Detect which cell encompasses the target text, then output its [x, y] center coordinate. 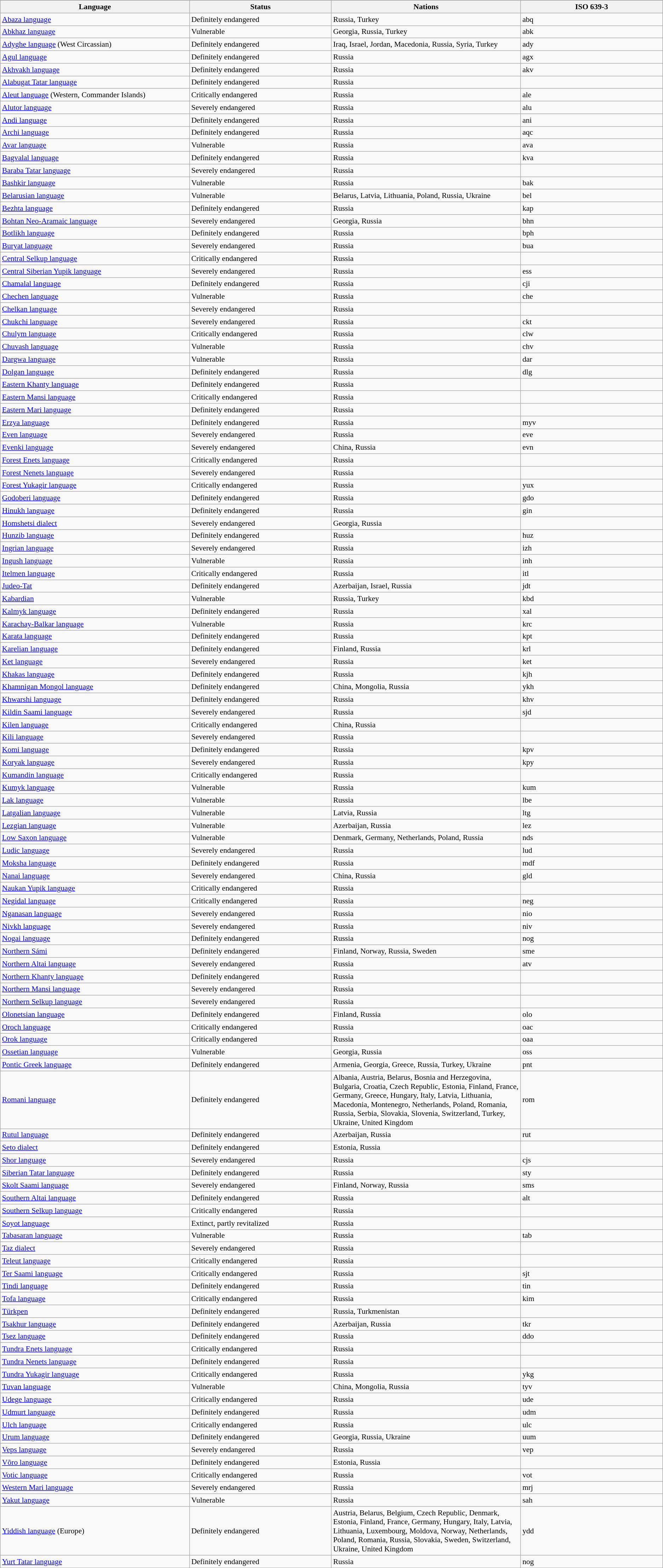
sme [591, 951]
rut [591, 1135]
Ossetian language [95, 1052]
kpv [591, 750]
bhn [591, 221]
eve [591, 435]
atv [591, 964]
xal [591, 611]
ckt [591, 322]
nio [591, 914]
gld [591, 876]
Extinct, partly revitalized [260, 1223]
kva [591, 158]
Dolgan language [95, 372]
Eastern Mari language [95, 410]
nds [591, 838]
Moksha language [95, 863]
udm [591, 1412]
abk [591, 32]
oss [591, 1052]
Yakut language [95, 1500]
Siberian Tatar language [95, 1173]
Nganasan language [95, 914]
Tsez language [95, 1336]
Status [260, 7]
Võro language [95, 1463]
Homshetsi dialect [95, 523]
Ingrian language [95, 548]
Low Saxon language [95, 838]
Naukan Yupik language [95, 888]
Adyghe language (West Circassian) [95, 45]
Finland, Norway, Russia [426, 1185]
ulc [591, 1425]
Belarus, Latvia, Lithuania, Poland, Russia, Ukraine [426, 196]
Lak language [95, 800]
vot [591, 1475]
Central Selkup language [95, 259]
khv [591, 700]
lbe [591, 800]
Tundra Enets language [95, 1349]
ady [591, 45]
Veps language [95, 1450]
Archi language [95, 133]
Kumyk language [95, 788]
Even language [95, 435]
Belarusian language [95, 196]
Tindi language [95, 1286]
Azerbaijan, Israel, Russia [426, 586]
Seto dialect [95, 1148]
Nogai language [95, 939]
Udmurt language [95, 1412]
ude [591, 1400]
Shor language [95, 1160]
che [591, 297]
pnt [591, 1065]
oaa [591, 1039]
Forest Yukagir language [95, 485]
Teleut language [95, 1261]
mdf [591, 863]
Northern Altai language [95, 964]
Denmark, Germany, Netherlands, Poland, Russia [426, 838]
Kalmyk language [95, 611]
Andi language [95, 120]
Northern Khanty language [95, 977]
ykh [591, 687]
Koryak language [95, 763]
Romani language [95, 1100]
ale [591, 95]
Latvia, Russia [426, 813]
Yiddish language (Europe) [95, 1531]
bua [591, 246]
Chulym language [95, 334]
Finland, Norway, Russia, Sweden [426, 951]
agx [591, 57]
Bohtan Neo-Aramaic language [95, 221]
tyv [591, 1387]
sjt [591, 1273]
Georgia, Russia, Ukraine [426, 1437]
alt [591, 1198]
Chamalal language [95, 284]
Kildin Saami language [95, 712]
Kabardian [95, 599]
Baraba Tatar language [95, 170]
Aleut language (Western, Commander Islands) [95, 95]
Buryat language [95, 246]
vep [591, 1450]
sty [591, 1173]
Botlikh language [95, 233]
Dargwa language [95, 360]
Skolt Saami language [95, 1185]
sms [591, 1185]
Evenki language [95, 448]
bak [591, 183]
Kili language [95, 737]
lez [591, 826]
Ingush language [95, 561]
Khamnigan Mongol language [95, 687]
Karachay-Balkar language [95, 624]
Udege language [95, 1400]
Rutul language [95, 1135]
Khakas language [95, 674]
Avar language [95, 145]
Olonetsian language [95, 1014]
bel [591, 196]
Hunzib language [95, 536]
Northern Sámi [95, 951]
niv [591, 926]
Alabugat Tatar language [95, 82]
ISO 639-3 [591, 7]
tab [591, 1236]
Southern Altai language [95, 1198]
Pontic Greek language [95, 1065]
cji [591, 284]
Türkpen [95, 1311]
uum [591, 1437]
sah [591, 1500]
Eastern Khanty language [95, 385]
kpt [591, 636]
Iraq, Israel, Jordan, Macedonia, Russia, Syria, Turkey [426, 45]
cjs [591, 1160]
Tundra Nenets language [95, 1362]
itl [591, 573]
Nations [426, 7]
bph [591, 233]
Language [95, 7]
aqc [591, 133]
rom [591, 1100]
Karelian language [95, 649]
Nanai language [95, 876]
Northern Mansi language [95, 989]
ydd [591, 1531]
Ludic language [95, 851]
Georgia, Russia, Turkey [426, 32]
Bezhta language [95, 208]
mrj [591, 1488]
Kilen language [95, 725]
Chukchi language [95, 322]
Ket language [95, 662]
Alutor language [95, 107]
Votic language [95, 1475]
Tundra Yukagir language [95, 1374]
gin [591, 511]
Bagvalal language [95, 158]
Central Siberian Yupik language [95, 271]
Hinukh language [95, 511]
evn [591, 448]
Akhvakh language [95, 70]
Oroch language [95, 1027]
Abkhaz language [95, 32]
Urum language [95, 1437]
chv [591, 347]
Karata language [95, 636]
Western Mari language [95, 1488]
Southern Selkup language [95, 1211]
sjd [591, 712]
alu [591, 107]
Negidal language [95, 901]
Kumandin language [95, 775]
Forest Enets language [95, 460]
olo [591, 1014]
ava [591, 145]
akv [591, 70]
Tabasaran language [95, 1236]
tkr [591, 1324]
Godoberi language [95, 498]
ket [591, 662]
Northern Selkup language [95, 1002]
gdo [591, 498]
Ulch language [95, 1425]
clw [591, 334]
krl [591, 649]
tin [591, 1286]
kjh [591, 674]
ykg [591, 1374]
Eastern Mansi language [95, 397]
izh [591, 548]
ani [591, 120]
Armenia, Georgia, Greece, Russia, Turkey, Ukraine [426, 1065]
Soyot language [95, 1223]
Erzya language [95, 422]
kbd [591, 599]
kum [591, 788]
Judeo-Tat [95, 586]
Yurt Tatar language [95, 1562]
ddo [591, 1336]
Latgalian language [95, 813]
Tuvan language [95, 1387]
Bashkir language [95, 183]
krc [591, 624]
kpy [591, 763]
Itelmen language [95, 573]
Forest Nenets language [95, 473]
ltg [591, 813]
Tsakhur language [95, 1324]
abq [591, 19]
kap [591, 208]
jdt [591, 586]
Nivkh language [95, 926]
Chelkan language [95, 309]
myv [591, 422]
inh [591, 561]
Lezgian language [95, 826]
Chechen language [95, 297]
Tofa language [95, 1299]
Agul language [95, 57]
lud [591, 851]
Chuvash language [95, 347]
dar [591, 360]
kim [591, 1299]
neg [591, 901]
Orok language [95, 1039]
Ter Saami language [95, 1273]
dlg [591, 372]
yux [591, 485]
ess [591, 271]
Khwarshi language [95, 700]
Abaza language [95, 19]
Komi language [95, 750]
oac [591, 1027]
Russia, Turkmenistan [426, 1311]
Taz dialect [95, 1248]
huz [591, 536]
